Detect which cell encompasses the target text, then output its (x, y) center coordinate. 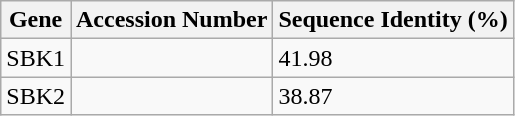
Accession Number (171, 20)
SBK1 (36, 58)
38.87 (393, 96)
41.98 (393, 58)
Sequence Identity (%) (393, 20)
SBK2 (36, 96)
Gene (36, 20)
